Pinpoint the cell where the given text exists, returning its [X, Y] midpoint coordinate. 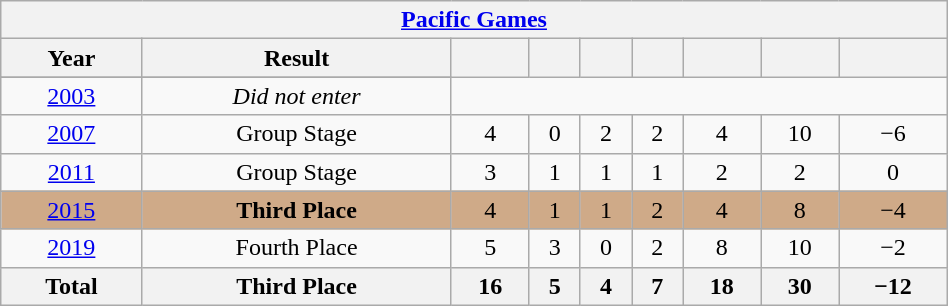
Did not enter [296, 96]
Fourth Place [296, 248]
7 [658, 286]
Pacific Games [474, 20]
2015 [72, 210]
2003 [72, 96]
Result [296, 58]
30 [800, 286]
−2 [893, 248]
Total [72, 286]
18 [722, 286]
−4 [893, 210]
−12 [893, 286]
Year [72, 58]
16 [490, 286]
2007 [72, 134]
2011 [72, 172]
−6 [893, 134]
2019 [72, 248]
